Find where the given text appears and provide that cell's center as (X, Y) coordinate. 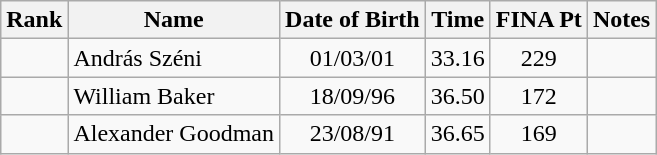
229 (538, 58)
Date of Birth (353, 20)
FINA Pt (538, 20)
36.65 (458, 134)
Name (174, 20)
172 (538, 96)
Rank (34, 20)
01/03/01 (353, 58)
Notes (621, 20)
33.16 (458, 58)
36.50 (458, 96)
William Baker (174, 96)
András Széni (174, 58)
Time (458, 20)
18/09/96 (353, 96)
169 (538, 134)
23/08/91 (353, 134)
Alexander Goodman (174, 134)
